Pinpoint the cell where the given text exists, returning its (X, Y) midpoint coordinate. 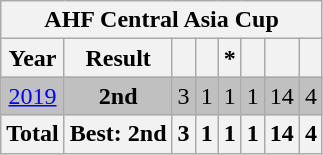
AHF Central Asia Cup (162, 20)
Year (33, 58)
2nd (118, 96)
Result (118, 58)
Best: 2nd (118, 134)
Total (33, 134)
2019 (33, 96)
* (230, 58)
